Extract the [X, Y] coordinate from the center of the cell holding the provided text.  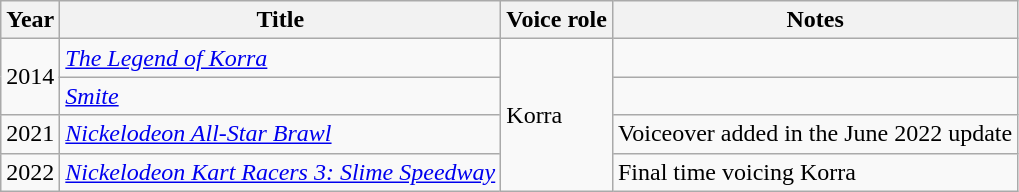
Smite [280, 96]
2021 [30, 134]
Final time voicing Korra [814, 172]
2022 [30, 172]
Nickelodeon Kart Racers 3: Slime Speedway [280, 172]
Voiceover added in the June 2022 update [814, 134]
2014 [30, 77]
Voice role [557, 20]
Notes [814, 20]
Nickelodeon All-Star Brawl [280, 134]
Year [30, 20]
Korra [557, 115]
Title [280, 20]
The Legend of Korra [280, 58]
